Provide the (X, Y) coordinate of the cell's center where the given text is located.  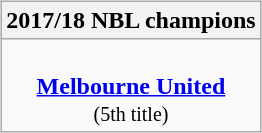
Melbourne United(5th title) (131, 85)
2017/18 NBL champions (131, 20)
